For the text-containing cell, return its midpoint in [X, Y] coordinate format. 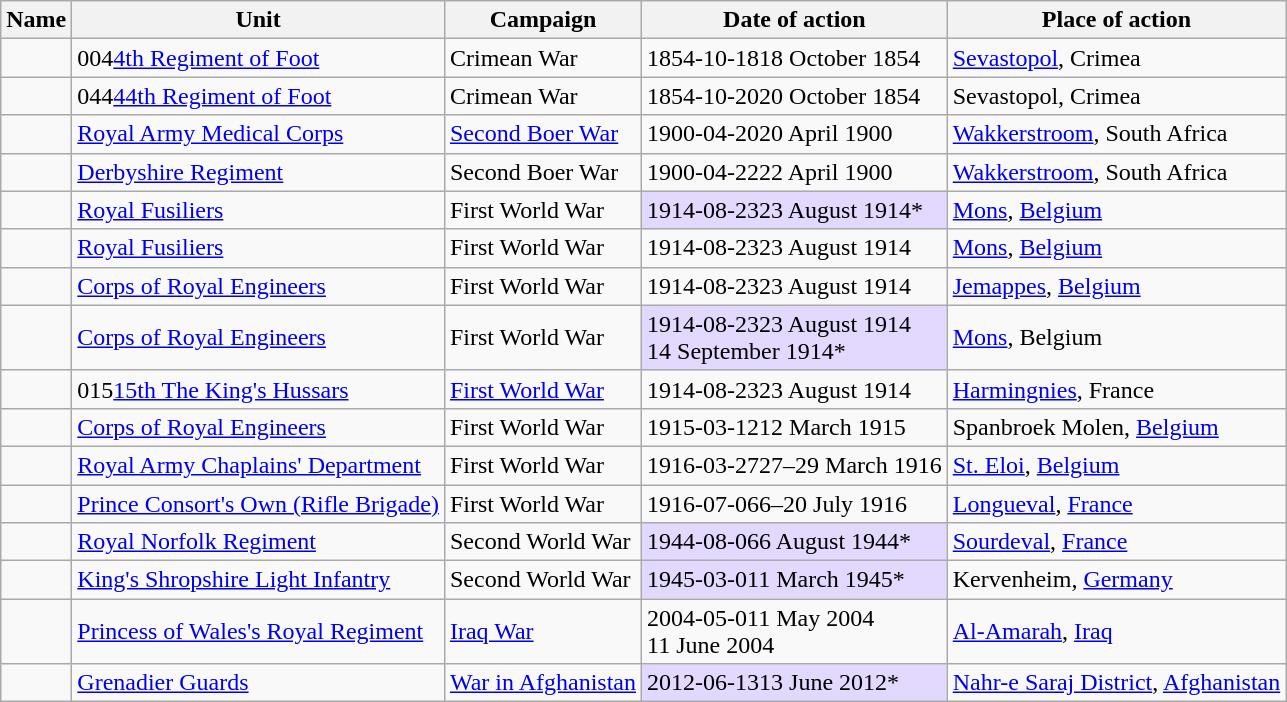
1915-03-1212 March 1915 [795, 427]
1916-03-2727–29 March 1916 [795, 465]
St. Eloi, Belgium [1116, 465]
Jemappes, Belgium [1116, 286]
Date of action [795, 20]
Royal Army Medical Corps [258, 134]
1914-08-2323 August 1914* [795, 210]
Princess of Wales's Royal Regiment [258, 632]
1945-03-011 March 1945* [795, 580]
1916-07-066–20 July 1916 [795, 503]
01515th The King's Hussars [258, 389]
2004-05-011 May 200411 June 2004 [795, 632]
1900-04-2222 April 1900 [795, 172]
King's Shropshire Light Infantry [258, 580]
04444th Regiment of Foot [258, 96]
0044th Regiment of Foot [258, 58]
Royal Army Chaplains' Department [258, 465]
Derbyshire Regiment [258, 172]
1944-08-066 August 1944* [795, 542]
Spanbroek Molen, Belgium [1116, 427]
War in Afghanistan [542, 683]
Royal Norfolk Regiment [258, 542]
Sourdeval, France [1116, 542]
1914-08-2323 August 191414 September 1914* [795, 338]
Al-Amarah, Iraq [1116, 632]
Name [36, 20]
Campaign [542, 20]
1854-10-1818 October 1854 [795, 58]
Longueval, France [1116, 503]
1900-04-2020 April 1900 [795, 134]
Prince Consort's Own (Rifle Brigade) [258, 503]
Place of action [1116, 20]
Kervenheim, Germany [1116, 580]
Iraq War [542, 632]
Unit [258, 20]
Harmingnies, France [1116, 389]
Nahr-e Saraj District, Afghanistan [1116, 683]
2012-06-1313 June 2012* [795, 683]
1854-10-2020 October 1854 [795, 96]
Grenadier Guards [258, 683]
